From the cell containing the given text, extract its center point as (X, Y) coordinate. 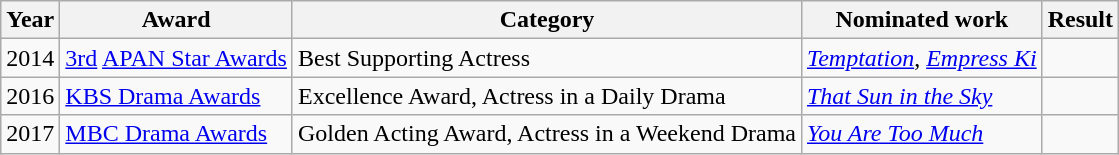
Excellence Award, Actress in a Daily Drama (546, 96)
KBS Drama Awards (176, 96)
Nominated work (922, 20)
Category (546, 20)
You Are Too Much (922, 134)
Best Supporting Actress (546, 58)
Award (176, 20)
MBC Drama Awards (176, 134)
Temptation, Empress Ki (922, 58)
Result (1080, 20)
That Sun in the Sky (922, 96)
3rd APAN Star Awards (176, 58)
Golden Acting Award, Actress in a Weekend Drama (546, 134)
2014 (30, 58)
2017 (30, 134)
2016 (30, 96)
Year (30, 20)
